Pinpoint the cell where the given text exists, returning its [X, Y] midpoint coordinate. 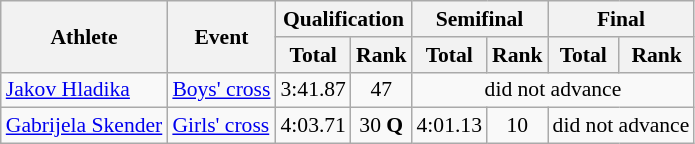
Girls' cross [221, 126]
Final [622, 19]
Athlete [84, 36]
Event [221, 36]
3:41.87 [312, 90]
47 [382, 90]
Semifinal [480, 19]
30 Q [382, 126]
Jakov Hladika [84, 90]
Gabrijela Skender [84, 126]
4:01.13 [450, 126]
Qualification [343, 19]
Boys' cross [221, 90]
4:03.71 [312, 126]
10 [518, 126]
